From the cell containing the given text, extract its center point as (x, y) coordinate. 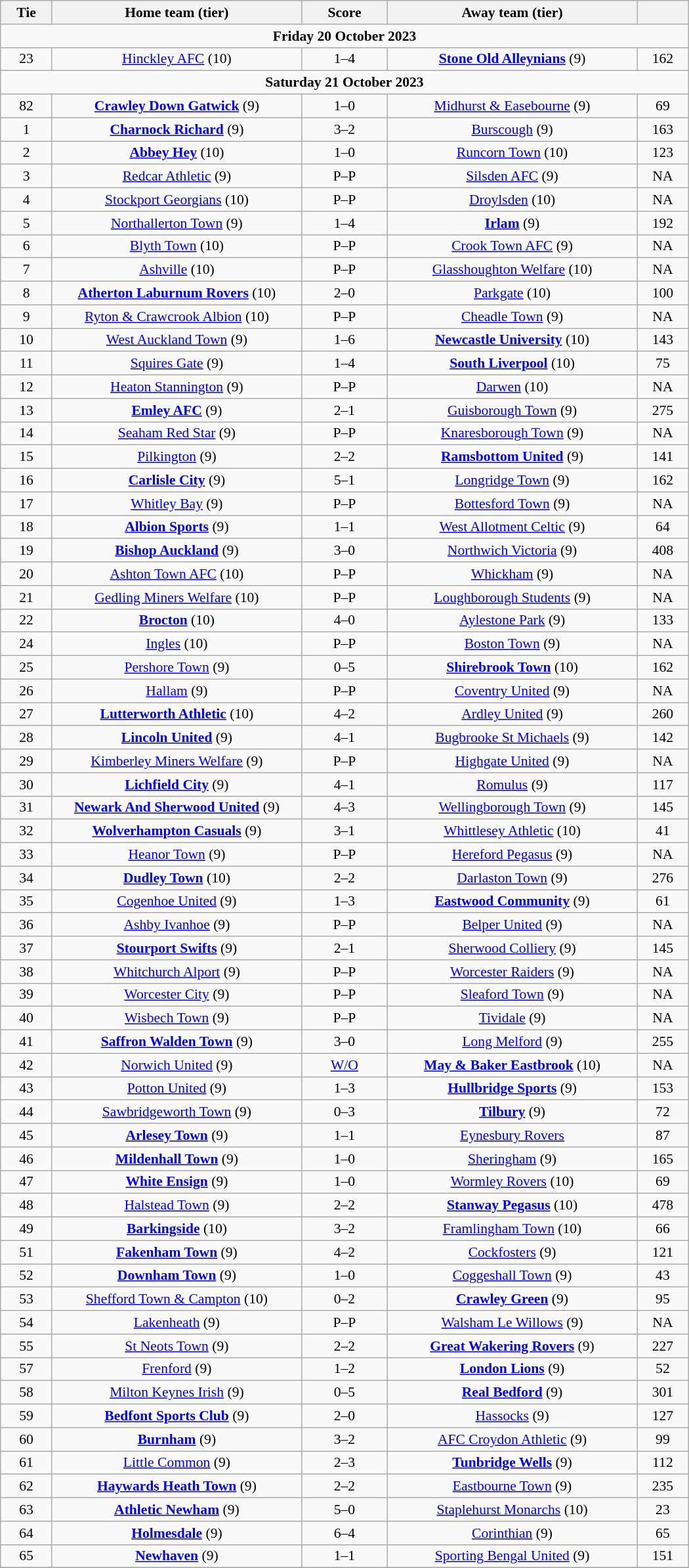
36 (26, 925)
28 (26, 738)
55 (26, 1346)
63 (26, 1510)
0–2 (344, 1299)
Wormley Rovers (10) (512, 1182)
Long Melford (9) (512, 1042)
255 (663, 1042)
Whitley Bay (9) (177, 504)
Midhurst & Easebourne (9) (512, 106)
May & Baker Eastbrook (10) (512, 1065)
Sawbridgeworth Town (9) (177, 1112)
95 (663, 1299)
Ramsbottom United (9) (512, 457)
Squires Gate (9) (177, 364)
Tividale (9) (512, 1018)
Bugbrooke St Michaels (9) (512, 738)
235 (663, 1487)
82 (26, 106)
Framlingham Town (10) (512, 1229)
Newcastle University (10) (512, 340)
29 (26, 761)
Dudley Town (10) (177, 878)
Albion Sports (9) (177, 527)
Darlaston Town (9) (512, 878)
5 (26, 223)
Stanway Pegasus (10) (512, 1206)
Barkingside (10) (177, 1229)
51 (26, 1252)
17 (26, 504)
Knaresborough Town (9) (512, 433)
Ingles (10) (177, 644)
9 (26, 316)
2 (26, 153)
47 (26, 1182)
260 (663, 714)
10 (26, 340)
Coggeshall Town (9) (512, 1276)
Friday 20 October 2023 (344, 36)
Whitchurch Alport (9) (177, 972)
Saffron Walden Town (9) (177, 1042)
31 (26, 808)
2–3 (344, 1463)
Shefford Town & Campton (10) (177, 1299)
Ashby Ivanhoe (9) (177, 925)
Lincoln United (9) (177, 738)
Hassocks (9) (512, 1416)
Norwich United (9) (177, 1065)
London Lions (9) (512, 1369)
133 (663, 621)
Whickham (9) (512, 574)
33 (26, 855)
Halstead Town (9) (177, 1206)
34 (26, 878)
38 (26, 972)
Aylestone Park (9) (512, 621)
Guisborough Town (9) (512, 410)
Eynesbury Rovers (512, 1135)
192 (663, 223)
276 (663, 878)
Worcester City (9) (177, 995)
Runcorn Town (10) (512, 153)
32 (26, 831)
15 (26, 457)
58 (26, 1393)
Stourport Swifts (9) (177, 948)
1–6 (344, 340)
227 (663, 1346)
Kimberley Miners Welfare (9) (177, 761)
Bishop Auckland (9) (177, 551)
163 (663, 129)
Longridge Town (9) (512, 481)
Tilbury (9) (512, 1112)
478 (663, 1206)
42 (26, 1065)
0–3 (344, 1112)
Brocton (10) (177, 621)
54 (26, 1322)
4 (26, 200)
Silsden AFC (9) (512, 177)
25 (26, 668)
72 (663, 1112)
16 (26, 481)
Holmesdale (9) (177, 1533)
44 (26, 1112)
87 (663, 1135)
3–1 (344, 831)
Stockport Georgians (10) (177, 200)
19 (26, 551)
Great Wakering Rovers (9) (512, 1346)
3 (26, 177)
Stone Old Alleynians (9) (512, 59)
White Ensign (9) (177, 1182)
408 (663, 551)
Belper United (9) (512, 925)
1 (26, 129)
Score (344, 12)
Sleaford Town (9) (512, 995)
Wolverhampton Casuals (9) (177, 831)
121 (663, 1252)
Atherton Laburnum Rovers (10) (177, 294)
Carlisle City (9) (177, 481)
Haywards Heath Town (9) (177, 1487)
Walsham Le Willows (9) (512, 1322)
Crawley Green (9) (512, 1299)
Milton Keynes Irish (9) (177, 1393)
Sherwood Colliery (9) (512, 948)
127 (663, 1416)
Bottesford Town (9) (512, 504)
151 (663, 1556)
Darwen (10) (512, 387)
49 (26, 1229)
Gedling Miners Welfare (10) (177, 598)
75 (663, 364)
18 (26, 527)
Away team (tier) (512, 12)
26 (26, 691)
Parkgate (10) (512, 294)
Redcar Athletic (9) (177, 177)
24 (26, 644)
4–0 (344, 621)
5–0 (344, 1510)
45 (26, 1135)
22 (26, 621)
6–4 (344, 1533)
Staplehurst Monarchs (10) (512, 1510)
123 (663, 153)
W/O (344, 1065)
20 (26, 574)
35 (26, 902)
Wellingborough Town (9) (512, 808)
Irlam (9) (512, 223)
Emley AFC (9) (177, 410)
Lutterworth Athletic (10) (177, 714)
Downham Town (9) (177, 1276)
48 (26, 1206)
Sporting Bengal United (9) (512, 1556)
Newhaven (9) (177, 1556)
Highgate United (9) (512, 761)
4–3 (344, 808)
Blyth Town (10) (177, 246)
165 (663, 1159)
Saturday 21 October 2023 (344, 83)
57 (26, 1369)
Arlesey Town (9) (177, 1135)
Ashville (10) (177, 270)
Newark And Sherwood United (9) (177, 808)
Cockfosters (9) (512, 1252)
Northwich Victoria (9) (512, 551)
27 (26, 714)
Athletic Newham (9) (177, 1510)
Burnham (9) (177, 1439)
59 (26, 1416)
Hullbridge Sports (9) (512, 1089)
South Liverpool (10) (512, 364)
Glasshoughton Welfare (10) (512, 270)
AFC Croydon Athletic (9) (512, 1439)
21 (26, 598)
8 (26, 294)
Eastbourne Town (9) (512, 1487)
112 (663, 1463)
11 (26, 364)
Loughborough Students (9) (512, 598)
7 (26, 270)
Burscough (9) (512, 129)
275 (663, 410)
Northallerton Town (9) (177, 223)
99 (663, 1439)
Romulus (9) (512, 785)
Lakenheath (9) (177, 1322)
Real Bedford (9) (512, 1393)
St Neots Town (9) (177, 1346)
Heaton Stannington (9) (177, 387)
Crook Town AFC (9) (512, 246)
Mildenhall Town (9) (177, 1159)
100 (663, 294)
Hallam (9) (177, 691)
Frenford (9) (177, 1369)
12 (26, 387)
Ryton & Crawcrook Albion (10) (177, 316)
Bedfont Sports Club (9) (177, 1416)
142 (663, 738)
5–1 (344, 481)
53 (26, 1299)
West Auckland Town (9) (177, 340)
Hereford Pegasus (9) (512, 855)
62 (26, 1487)
6 (26, 246)
Tie (26, 12)
Lichfield City (9) (177, 785)
Worcester Raiders (9) (512, 972)
37 (26, 948)
30 (26, 785)
Charnock Richard (9) (177, 129)
Crawley Down Gatwick (9) (177, 106)
Hinckley AFC (10) (177, 59)
Ardley United (9) (512, 714)
13 (26, 410)
Potton United (9) (177, 1089)
46 (26, 1159)
1–2 (344, 1369)
Home team (tier) (177, 12)
Seaham Red Star (9) (177, 433)
Coventry United (9) (512, 691)
Cheadle Town (9) (512, 316)
Corinthian (9) (512, 1533)
West Allotment Celtic (9) (512, 527)
Fakenham Town (9) (177, 1252)
66 (663, 1229)
Shirebrook Town (10) (512, 668)
141 (663, 457)
Whittlesey Athletic (10) (512, 831)
Boston Town (9) (512, 644)
Little Common (9) (177, 1463)
117 (663, 785)
Heanor Town (9) (177, 855)
Eastwood Community (9) (512, 902)
39 (26, 995)
Sheringham (9) (512, 1159)
153 (663, 1089)
Wisbech Town (9) (177, 1018)
14 (26, 433)
301 (663, 1393)
40 (26, 1018)
Abbey Hey (10) (177, 153)
Ashton Town AFC (10) (177, 574)
Droylsden (10) (512, 200)
Pilkington (9) (177, 457)
60 (26, 1439)
Pershore Town (9) (177, 668)
Tunbridge Wells (9) (512, 1463)
143 (663, 340)
Cogenhoe United (9) (177, 902)
